Return the [X, Y] coordinate for the center point of the cell that contains the specified text.  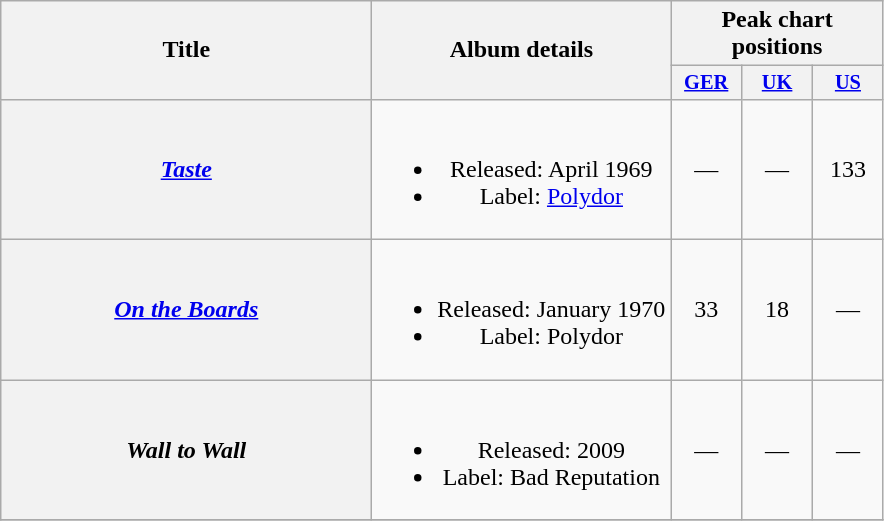
Wall to Wall [186, 450]
Taste [186, 169]
33 [706, 310]
Title [186, 50]
Released: January 1970Label: Polydor [522, 310]
18 [778, 310]
Released: 2009Label: Bad Reputation [522, 450]
US [848, 83]
Peak chart positions [778, 34]
GER [706, 83]
133 [848, 169]
On the Boards [186, 310]
Released: April 1969Label: Polydor [522, 169]
Album details [522, 50]
UK [778, 83]
